Pinpoint the cell where the given text exists, returning its [X, Y] midpoint coordinate. 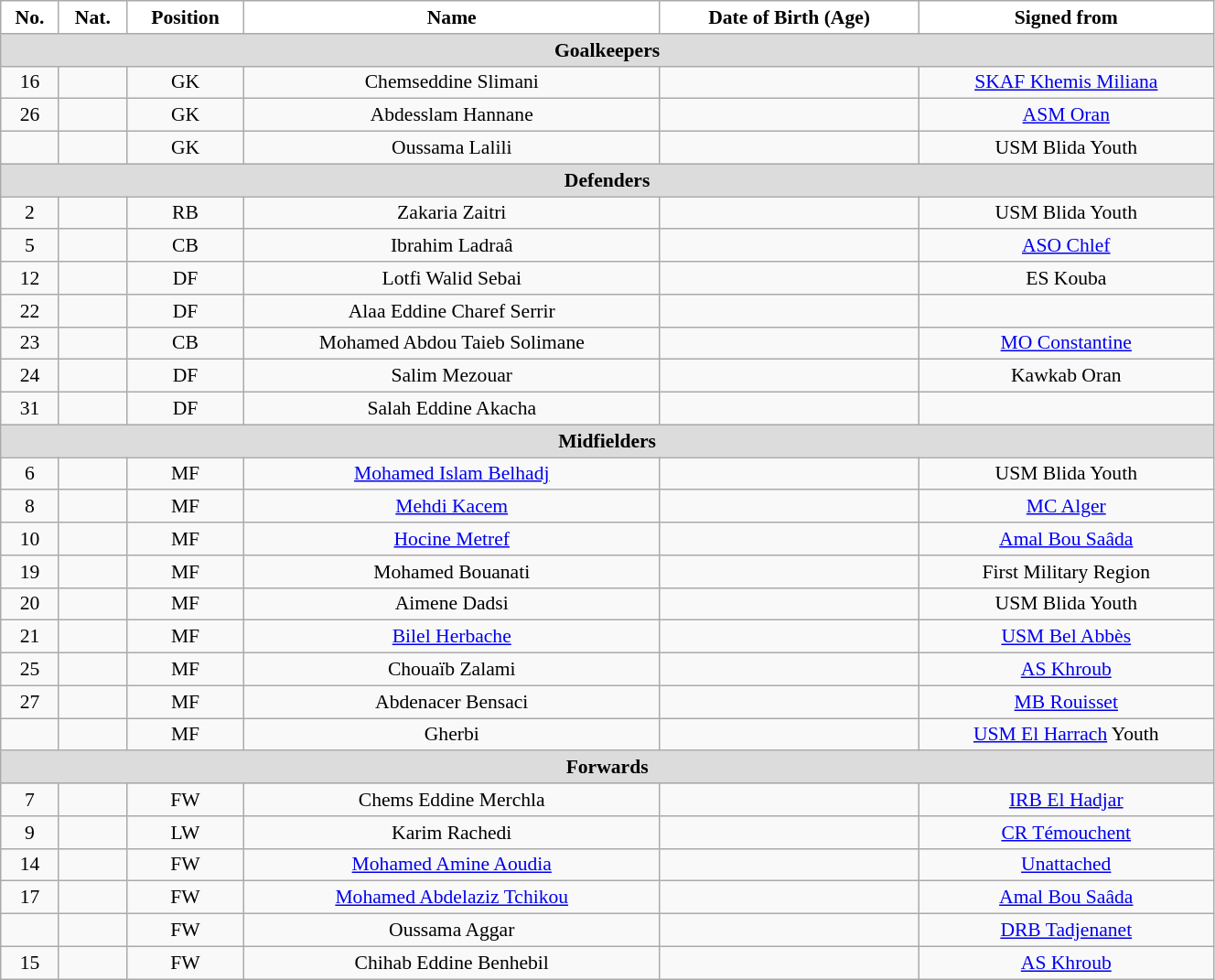
Zakaria Zaitri [452, 213]
IRB El Hadjar [1066, 800]
Chouaïb Zalami [452, 670]
ES Kouba [1066, 278]
MB Rouisset [1066, 702]
USM El Harrach Youth [1066, 735]
Salim Mezouar [452, 376]
22 [29, 311]
19 [29, 572]
Chemseddine Slimani [452, 82]
RB [186, 213]
Mehdi Kacem [452, 507]
Mohamed Amine Aoudia [452, 865]
DRB Tadjenanet [1066, 931]
10 [29, 539]
Midfielders [607, 441]
Defenders [607, 180]
Karim Rachedi [452, 833]
Mohamed Abdou Taieb Solimane [452, 343]
Bilel Herbache [452, 637]
Unattached [1066, 865]
31 [29, 409]
First Military Region [1066, 572]
15 [29, 963]
Ibrahim Ladraâ [452, 246]
MO Constantine [1066, 343]
Chihab Eddine Benhebil [452, 963]
2 [29, 213]
SKAF Khemis Miliana [1066, 82]
24 [29, 376]
Mohamed Islam Belhadj [452, 474]
14 [29, 865]
Abdesslam Hannane [452, 115]
25 [29, 670]
Mohamed Bouanati [452, 572]
ASO Chlef [1066, 246]
Name [452, 17]
Chems Eddine Merchla [452, 800]
Goalkeepers [607, 50]
Oussama Lalili [452, 148]
Position [186, 17]
12 [29, 278]
Lotfi Walid Sebai [452, 278]
8 [29, 507]
Hocine Metref [452, 539]
17 [29, 898]
6 [29, 474]
7 [29, 800]
Date of Birth (Age) [789, 17]
LW [186, 833]
9 [29, 833]
16 [29, 82]
21 [29, 637]
Mohamed Abdelaziz Tchikou [452, 898]
Oussama Aggar [452, 931]
Gherbi [452, 735]
Signed from [1066, 17]
Alaa Eddine Charef Serrir [452, 311]
MC Alger [1066, 507]
Abdenacer Bensaci [452, 702]
CR Témouchent [1066, 833]
USM Bel Abbès [1066, 637]
Nat. [92, 17]
20 [29, 604]
Kawkab Oran [1066, 376]
27 [29, 702]
ASM Oran [1066, 115]
23 [29, 343]
5 [29, 246]
Salah Eddine Akacha [452, 409]
Aimene Dadsi [452, 604]
No. [29, 17]
26 [29, 115]
Forwards [607, 768]
